Capture the cell that displays the provided text and extract its [x, y] central coordinate. 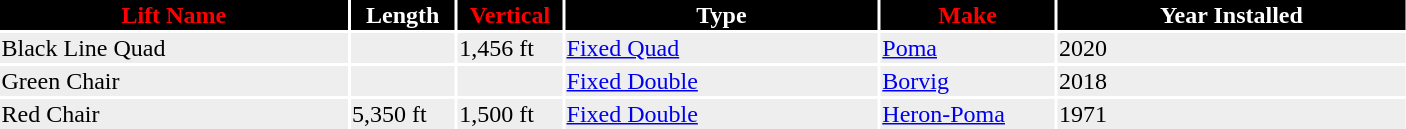
Vertical [510, 15]
5,350 ft [403, 114]
1,456 ft [510, 48]
Borvig [968, 81]
Make [968, 15]
Year Installed [1232, 15]
Lift Name [174, 15]
2020 [1232, 48]
Black Line Quad [174, 48]
Heron-Poma [968, 114]
Green Chair [174, 81]
2018 [1232, 81]
Red Chair [174, 114]
Fixed Quad [722, 48]
1,500 ft [510, 114]
1971 [1232, 114]
Type [722, 15]
Poma [968, 48]
Length [403, 15]
